Find where the given text appears and provide that cell's center as (x, y) coordinate. 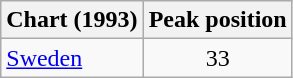
33 (218, 58)
Sweden (72, 58)
Chart (1993) (72, 20)
Peak position (218, 20)
